Locate the cell with the specified text and output its (x, y) center coordinate. 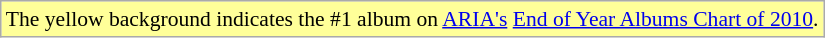
The yellow background indicates the #1 album on ARIA's End of Year Albums Chart of 2010. (412, 19)
